Extract the [x, y] coordinate from the center of the cell holding the provided text.  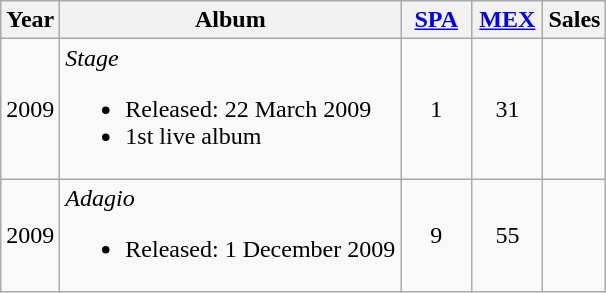
Album [230, 20]
StageReleased: 22 March 20091st live album [230, 109]
AdagioReleased: 1 December 2009 [230, 236]
Year [30, 20]
55 [508, 236]
31 [508, 109]
SPA [436, 20]
9 [436, 236]
Sales [574, 20]
1 [436, 109]
MEX [508, 20]
